Locate the cell with the specified text and output its [X, Y] center coordinate. 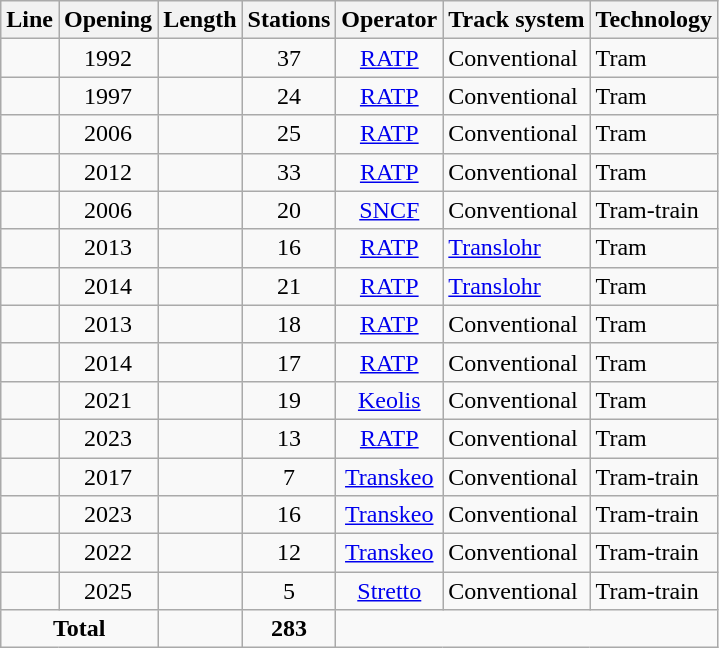
24 [289, 96]
Stations [289, 20]
Stretto [390, 591]
Line [30, 20]
1997 [108, 96]
19 [289, 400]
20 [289, 210]
18 [289, 324]
Operator [390, 20]
33 [289, 172]
7 [289, 477]
12 [289, 553]
Technology [654, 20]
Length [200, 20]
17 [289, 362]
5 [289, 591]
1992 [108, 58]
21 [289, 286]
Track system [516, 20]
2022 [108, 553]
SNCF [390, 210]
37 [289, 58]
2012 [108, 172]
2025 [108, 591]
283 [289, 629]
Opening [108, 20]
13 [289, 438]
Keolis [390, 400]
Total [80, 629]
2021 [108, 400]
2017 [108, 477]
25 [289, 134]
